Search for the cell housing the specified text and yield its [x, y] center coordinate. 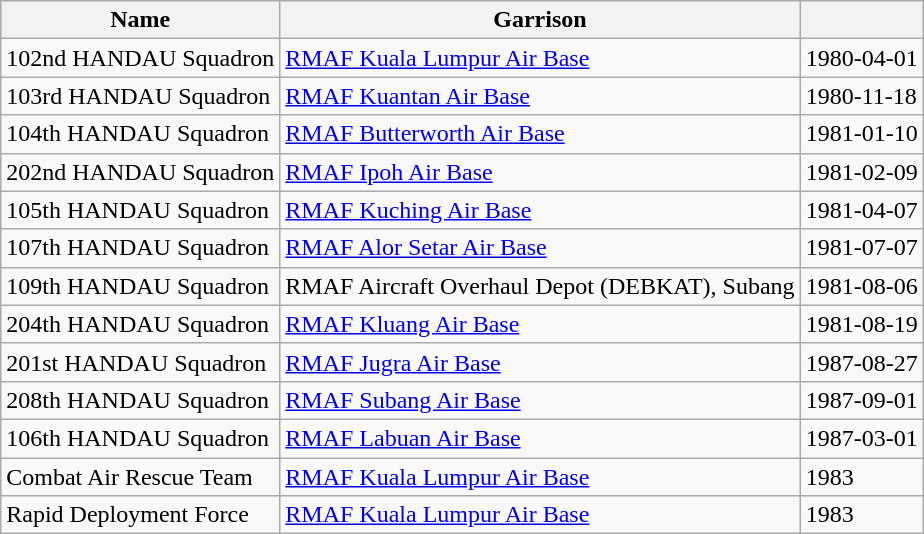
1980-04-01 [862, 58]
201st HANDAU Squadron [140, 362]
1987-08-27 [862, 362]
208th HANDAU Squadron [140, 400]
105th HANDAU Squadron [140, 210]
1980-11-18 [862, 96]
109th HANDAU Squadron [140, 286]
RMAF Kuantan Air Base [540, 96]
RMAF Kluang Air Base [540, 324]
104th HANDAU Squadron [140, 134]
1981-08-19 [862, 324]
Garrison [540, 20]
RMAF Kuching Air Base [540, 210]
RMAF Ipoh Air Base [540, 172]
RMAF Aircraft Overhaul Depot (DEBKAT), Subang [540, 286]
1981-07-07 [862, 248]
RMAF Alor Setar Air Base [540, 248]
RMAF Subang Air Base [540, 400]
Rapid Deployment Force [140, 515]
Combat Air Rescue Team [140, 477]
1981-02-09 [862, 172]
106th HANDAU Squadron [140, 438]
1981-01-10 [862, 134]
1981-04-07 [862, 210]
103rd HANDAU Squadron [140, 96]
107th HANDAU Squadron [140, 248]
Name [140, 20]
202nd HANDAU Squadron [140, 172]
RMAF Butterworth Air Base [540, 134]
RMAF Labuan Air Base [540, 438]
204th HANDAU Squadron [140, 324]
RMAF Jugra Air Base [540, 362]
1987-03-01 [862, 438]
1981-08-06 [862, 286]
102nd HANDAU Squadron [140, 58]
1987-09-01 [862, 400]
